From the cell containing the given text, extract its center point as (X, Y) coordinate. 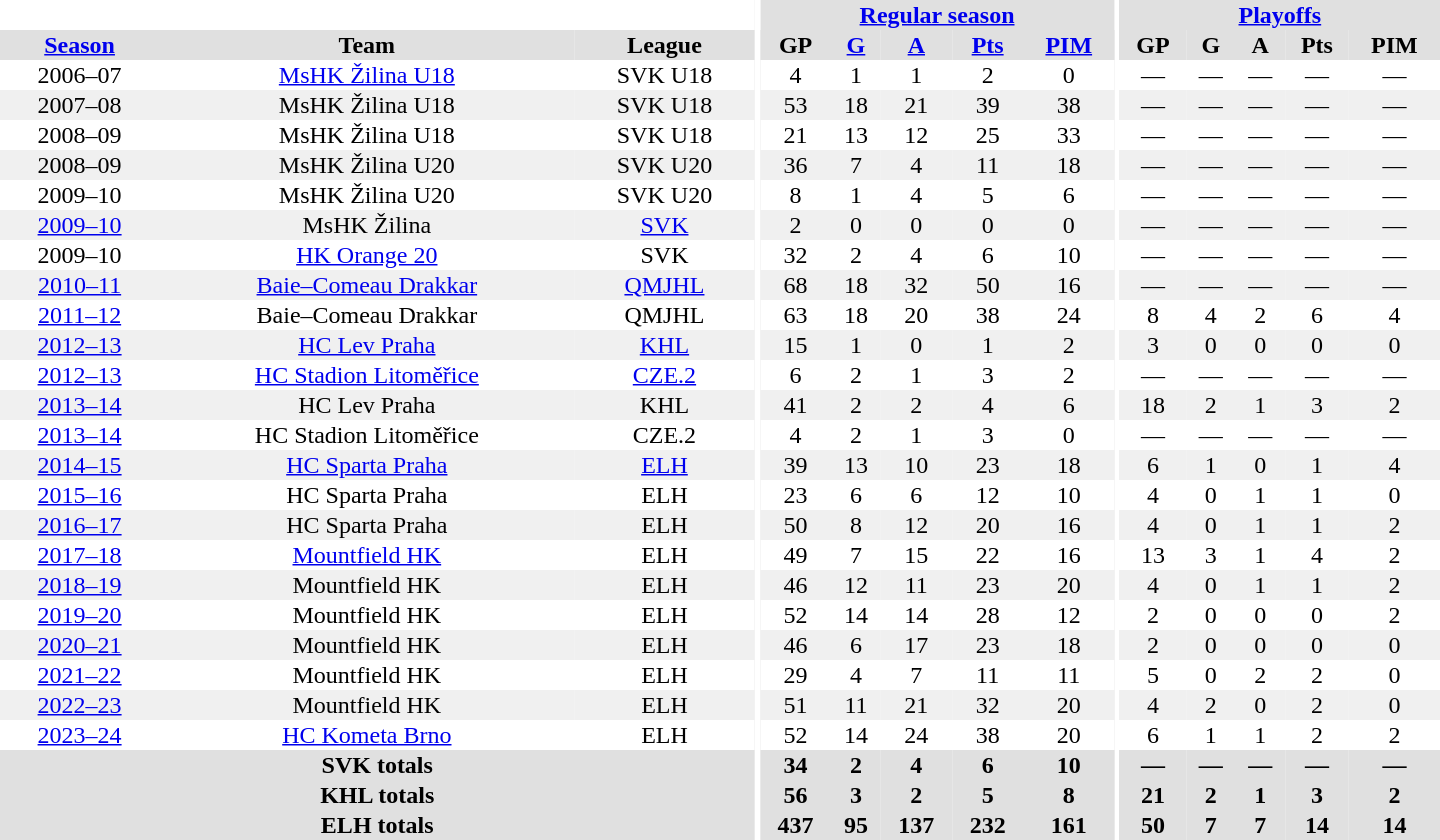
Regular season (937, 15)
Season (80, 45)
2014–15 (80, 465)
33 (1068, 135)
2018–19 (80, 585)
22 (988, 555)
137 (916, 825)
51 (796, 705)
28 (988, 615)
95 (856, 825)
MsHK Žilina (366, 225)
437 (796, 825)
League (664, 45)
Team (366, 45)
2022–23 (80, 705)
2021–22 (80, 675)
SVK totals (377, 765)
49 (796, 555)
2023–24 (80, 735)
Playoffs (1280, 15)
36 (796, 165)
HC Kometa Brno (366, 735)
2017–18 (80, 555)
25 (988, 135)
161 (1068, 825)
41 (796, 405)
34 (796, 765)
53 (796, 105)
56 (796, 795)
68 (796, 285)
KHL totals (377, 795)
ELH totals (377, 825)
232 (988, 825)
2007–08 (80, 105)
29 (796, 675)
2019–20 (80, 615)
2015–16 (80, 495)
HK Orange 20 (366, 255)
2006–07 (80, 75)
2016–17 (80, 525)
2011–12 (80, 315)
17 (916, 645)
2010–11 (80, 285)
63 (796, 315)
2020–21 (80, 645)
